Provide the (x, y) coordinate of the cell's center where the given text is located.  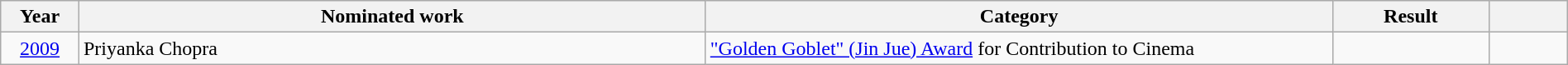
"Golden Goblet" (Jin Jue) Award for Contribution to Cinema (1019, 48)
Year (40, 17)
Priyanka Chopra (392, 48)
Result (1411, 17)
Nominated work (392, 17)
2009 (40, 48)
Category (1019, 17)
